Provide the (X, Y) coordinate of the cell's center where the given text is located.  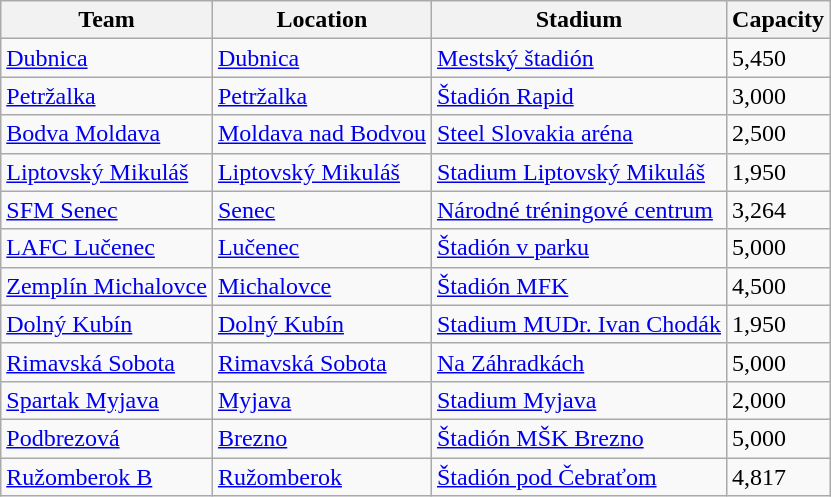
Štadión v parku (578, 248)
Steel Slovakia aréna (578, 134)
Na Záhradkách (578, 362)
Bodva Moldava (107, 134)
Michalovce (322, 286)
Stadium (578, 20)
Štadión MŠK Brezno (578, 438)
Moldava nad Bodvou (322, 134)
4,817 (778, 477)
Stadium MUDr. Ivan Chodák (578, 324)
SFM Senec (107, 210)
Mestský štadión (578, 58)
2,500 (778, 134)
Location (322, 20)
LAFC Lučenec (107, 248)
Národné tréningové centrum (578, 210)
Stadium Myjava (578, 400)
Štadión Rapid (578, 96)
Ružomberok (322, 477)
Štadión pod Čebraťom (578, 477)
2,000 (778, 400)
3,264 (778, 210)
Brezno (322, 438)
Štadión MFK (578, 286)
Senec (322, 210)
Myjava (322, 400)
Ružomberok B (107, 477)
Stadium Liptovský Mikuláš (578, 172)
Zemplín Michalovce (107, 286)
3,000 (778, 96)
5,450 (778, 58)
4,500 (778, 286)
Spartak Myjava (107, 400)
Team (107, 20)
Lučenec (322, 248)
Capacity (778, 20)
Podbrezová (107, 438)
